Provide the [X, Y] coordinate of the cell's center where the given text is located.  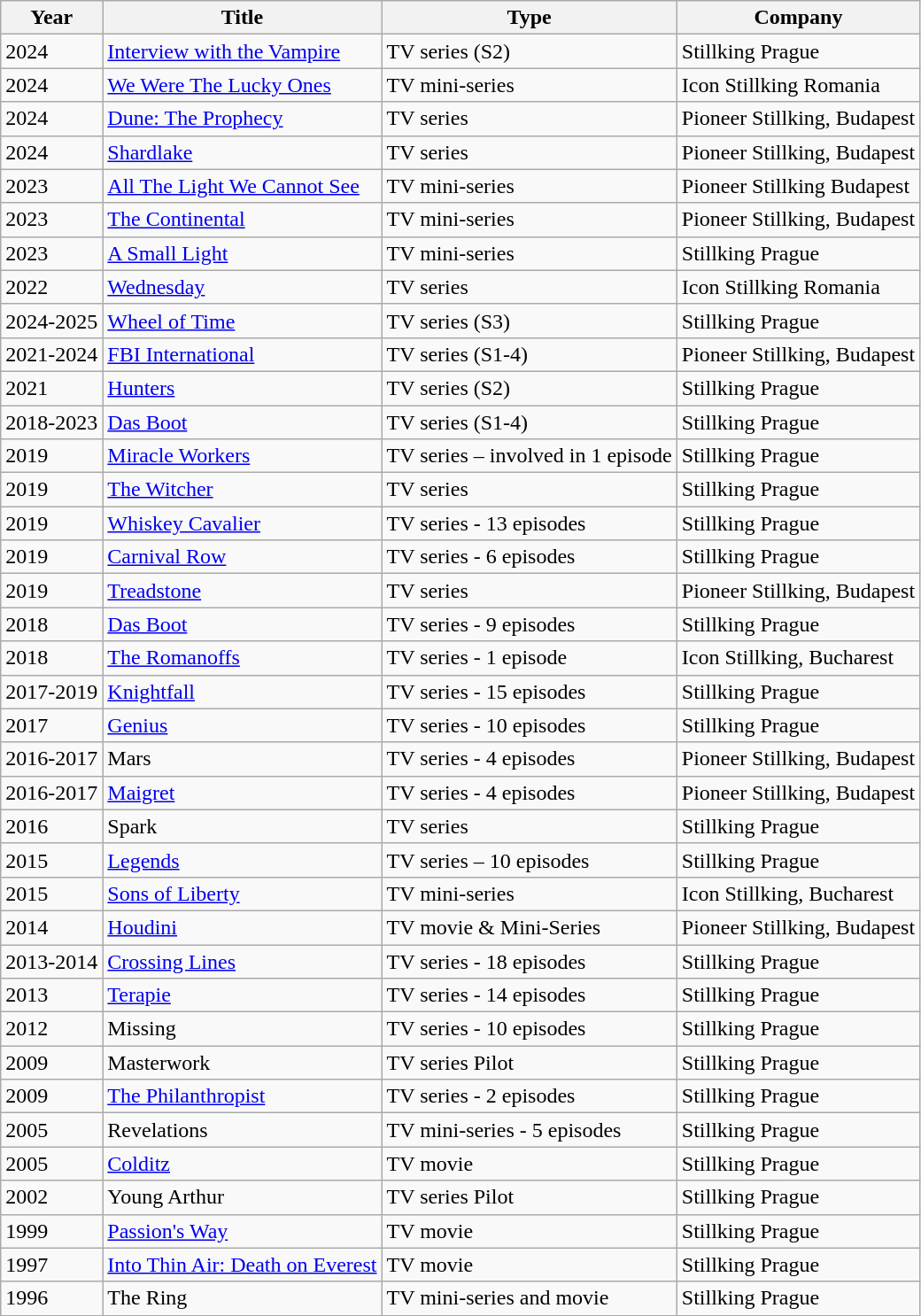
All The Light We Cannot See [243, 186]
2016 [51, 826]
2021 [51, 388]
2021-2024 [51, 354]
TV series (S3) [530, 321]
Wednesday [243, 287]
Terapie [243, 995]
2013-2014 [51, 961]
2013 [51, 995]
Mars [243, 759]
Spark [243, 826]
Sons of Liberty [243, 894]
Legends [243, 860]
TV series - 13 episodes [530, 523]
TV series - 18 episodes [530, 961]
A Small Light [243, 253]
Treadstone [243, 591]
Year [51, 18]
TV series – 10 episodes [530, 860]
The Ring [243, 1298]
FBI International [243, 354]
Shardlake [243, 152]
Missing [243, 1029]
Knightfall [243, 692]
Masterwork [243, 1063]
The Romanoffs [243, 658]
Genius [243, 725]
Young Arthur [243, 1197]
Interview with the Vampire [243, 51]
2017 [51, 725]
Hunters [243, 388]
Carnival Row [243, 557]
TV series - 2 episodes [530, 1096]
Type [530, 18]
TV movie & Mini-Series [530, 927]
TV series – involved in 1 episode [530, 456]
2002 [51, 1197]
2017-2019 [51, 692]
TV mini-series - 5 episodes [530, 1130]
TV series - 1 episode [530, 658]
TV series - 6 episodes [530, 557]
Dune: The Prophecy [243, 119]
1996 [51, 1298]
The Philanthropist [243, 1096]
Houdini [243, 927]
Pioneer Stillking Budapest [798, 186]
2022 [51, 287]
2014 [51, 927]
The Witcher [243, 490]
TV series - 15 episodes [530, 692]
Crossing Lines [243, 961]
Revelations [243, 1130]
1999 [51, 1231]
Wheel of Time [243, 321]
2012 [51, 1029]
Company [798, 18]
1997 [51, 1265]
Whiskey Cavalier [243, 523]
2024-2025 [51, 321]
TV mini-series and movie [530, 1298]
Colditz [243, 1164]
TV series - 9 episodes [530, 624]
TV series - 14 episodes [530, 995]
Title [243, 18]
Miracle Workers [243, 456]
The Continental [243, 220]
We Were The Lucky Ones [243, 85]
Maigret [243, 793]
2018-2023 [51, 422]
Into Thin Air: Death on Everest [243, 1265]
Passion's Way [243, 1231]
